Search for the cell housing the specified text and yield its [X, Y] center coordinate. 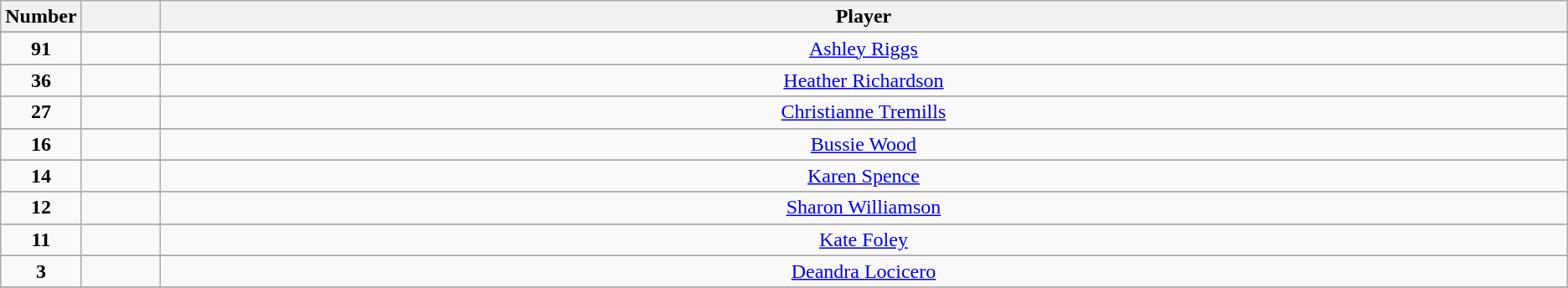
Heather Richardson [864, 80]
Player [864, 17]
11 [41, 239]
Deandra Locicero [864, 271]
Ashley Riggs [864, 49]
3 [41, 271]
36 [41, 80]
Number [41, 17]
14 [41, 176]
12 [41, 208]
27 [41, 112]
Bussie Wood [864, 144]
Sharon Williamson [864, 208]
Christianne Tremills [864, 112]
Karen Spence [864, 176]
Kate Foley [864, 239]
16 [41, 144]
91 [41, 49]
